Locate the cell with the specified text and output its (x, y) center coordinate. 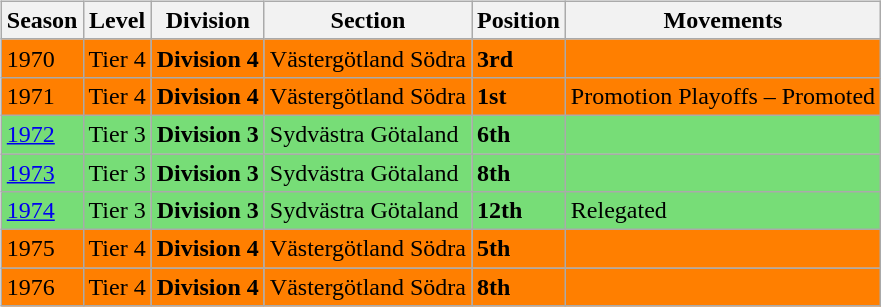
6th (519, 134)
Division (208, 20)
Promotion Playoffs – Promoted (722, 96)
1973 (42, 173)
Level (117, 20)
1st (519, 96)
1975 (42, 249)
Movements (722, 20)
1976 (42, 287)
5th (519, 249)
Relegated (722, 211)
Section (368, 20)
12th (519, 211)
Season (42, 20)
3rd (519, 58)
1970 (42, 58)
Position (519, 20)
1972 (42, 134)
1971 (42, 96)
1974 (42, 211)
